Output the (X, Y) coordinate of the center of the cell containing the given text.  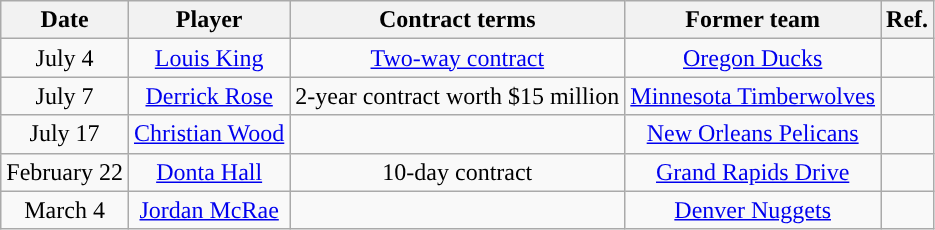
Oregon Ducks (753, 58)
March 4 (65, 210)
2-year contract worth $15 million (458, 96)
Minnesota Timberwolves (753, 96)
Christian Wood (208, 134)
February 22 (65, 172)
Ref. (908, 20)
Derrick Rose (208, 96)
Contract terms (458, 20)
Grand Rapids Drive (753, 172)
Jordan McRae (208, 210)
July 17 (65, 134)
Two-way contract (458, 58)
July 4 (65, 58)
Date (65, 20)
Former team (753, 20)
New Orleans Pelicans (753, 134)
July 7 (65, 96)
Louis King (208, 58)
10-day contract (458, 172)
Denver Nuggets (753, 210)
Player (208, 20)
Donta Hall (208, 172)
